Output the (X, Y) coordinate of the center of the cell containing the given text.  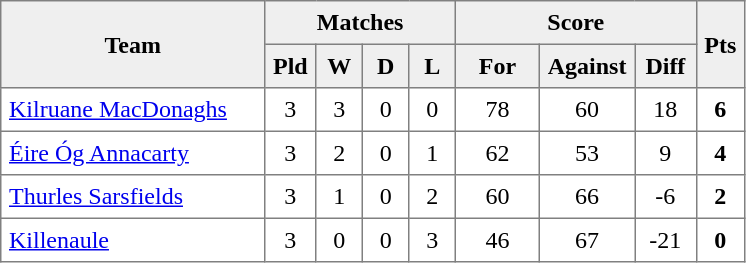
W (339, 66)
Éire Óg Annacarty (133, 153)
18 (666, 110)
Matches (360, 23)
Pts (720, 44)
Killenaule (133, 240)
D (385, 66)
6 (720, 110)
Pld (290, 66)
-6 (666, 197)
Thurles Sarsfields (133, 197)
4 (720, 153)
46 (497, 240)
67 (586, 240)
Kilruane MacDonaghs (133, 110)
-21 (666, 240)
62 (497, 153)
Against (586, 66)
Team (133, 44)
78 (497, 110)
Diff (666, 66)
66 (586, 197)
Score (576, 23)
L (432, 66)
53 (586, 153)
For (497, 66)
9 (666, 153)
